Search for the cell housing the specified text and yield its (X, Y) center coordinate. 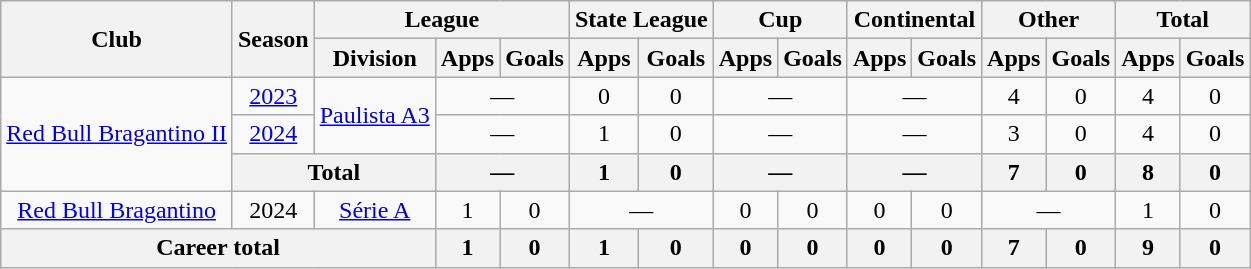
Continental (914, 20)
2023 (273, 96)
Season (273, 39)
3 (1014, 134)
Red Bull Bragantino II (117, 134)
Other (1049, 20)
Red Bull Bragantino (117, 210)
State League (641, 20)
9 (1148, 248)
Career total (218, 248)
League (442, 20)
8 (1148, 172)
Série A (374, 210)
Club (117, 39)
Paulista A3 (374, 115)
Cup (780, 20)
Division (374, 58)
